Return [X, Y] of the center of cell containing provided text 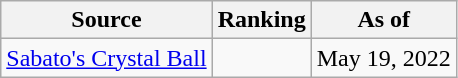
May 19, 2022 [384, 58]
Sabato's Crystal Ball [106, 58]
Source [106, 20]
Ranking [262, 20]
As of [384, 20]
